Determine the [X, Y] coordinate at the center of the cell enclosing the given text.  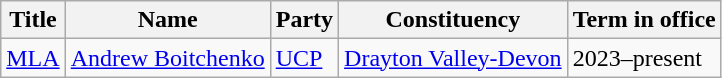
Party [304, 20]
UCP [304, 58]
Andrew Boitchenko [168, 58]
MLA [33, 58]
Constituency [454, 20]
Title [33, 20]
Drayton Valley-Devon [454, 58]
Name [168, 20]
Term in office [644, 20]
2023–present [644, 58]
